Return (X, Y) of the center of cell containing provided text 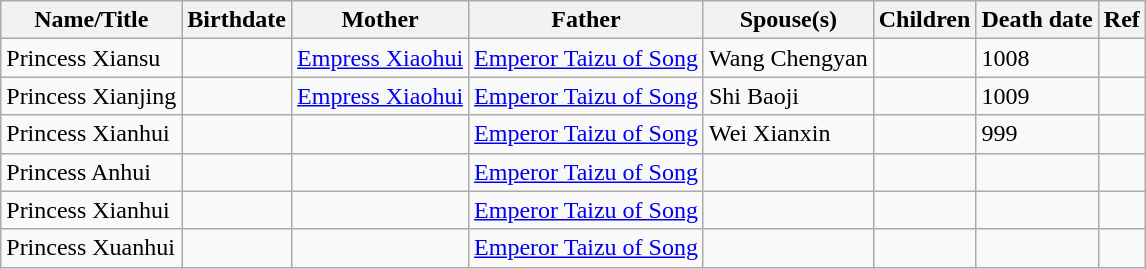
Birthdate (237, 20)
Name/Title (92, 20)
Princess Xianjing (92, 96)
1009 (1037, 96)
Princess Anhui (92, 172)
Princess Xuanhui (92, 248)
Princess Xiansu (92, 58)
Wang Chengyan (788, 58)
Father (586, 20)
Wei Xianxin (788, 134)
Spouse(s) (788, 20)
Children (924, 20)
999 (1037, 134)
Ref (1122, 20)
Mother (380, 20)
Death date (1037, 20)
Shi Baoji (788, 96)
1008 (1037, 58)
